Provide the [x, y] coordinate of the cell's center where the given text is located.  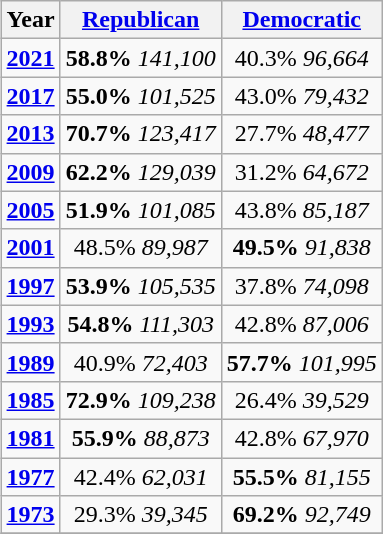
2009 [30, 172]
31.2% 64,672 [302, 172]
40.9% 72,403 [140, 362]
Year [30, 20]
43.8% 85,187 [302, 210]
1981 [30, 438]
58.8% 141,100 [140, 58]
Republican [140, 20]
55.0% 101,525 [140, 96]
54.8% 111,303 [140, 324]
Democratic [302, 20]
72.9% 109,238 [140, 400]
1993 [30, 324]
55.5% 81,155 [302, 477]
1973 [30, 515]
1977 [30, 477]
51.9% 101,085 [140, 210]
43.0% 79,432 [302, 96]
37.8% 74,098 [302, 286]
29.3% 39,345 [140, 515]
1997 [30, 286]
49.5% 91,838 [302, 248]
40.3% 96,664 [302, 58]
70.7% 123,417 [140, 134]
69.2% 92,749 [302, 515]
42.8% 87,006 [302, 324]
1989 [30, 362]
2005 [30, 210]
2001 [30, 248]
42.8% 67,970 [302, 438]
26.4% 39,529 [302, 400]
1985 [30, 400]
2021 [30, 58]
55.9% 88,873 [140, 438]
48.5% 89,987 [140, 248]
27.7% 48,477 [302, 134]
2017 [30, 96]
62.2% 129,039 [140, 172]
2013 [30, 134]
57.7% 101,995 [302, 362]
53.9% 105,535 [140, 286]
42.4% 62,031 [140, 477]
